Scan for the cell matching the given text and deliver its (x, y) coordinate at center. 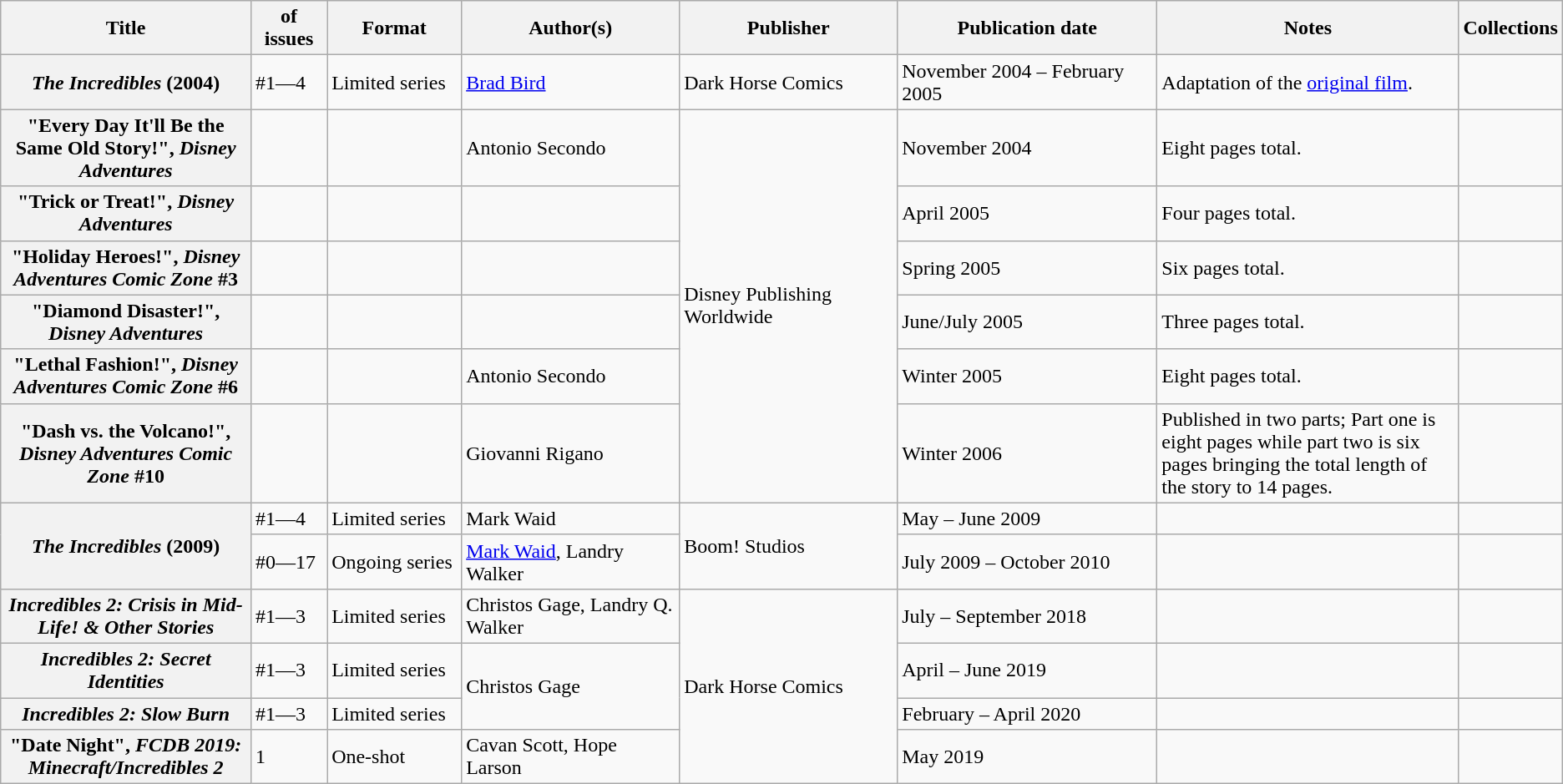
Disney Publishing Worldwide (788, 306)
Author(s) (571, 28)
Publication date (1027, 28)
November 2004 (1027, 148)
"Lethal Fashion!", Disney Adventures Comic Zone #6 (126, 376)
Ongoing series (394, 561)
May 2019 (1027, 756)
Published in two parts; Part one is eight pages while part two is six pages bringing the total length of the story to 14 pages. (1308, 453)
1 (289, 756)
"Date Night", FCDB 2019: Minecraft/Incredibles 2 (126, 756)
Six pages total. (1308, 267)
April – June 2019 (1027, 670)
One-shot (394, 756)
"Holiday Heroes!", Disney Adventures Comic Zone #3 (126, 267)
Spring 2005 (1027, 267)
May – June 2009 (1027, 518)
"Every Day It'll Be the Same Old Story!", Disney Adventures (126, 148)
The Incredibles (2004) (126, 82)
Winter 2005 (1027, 376)
Mark Waid, Landry Walker (571, 561)
#0—17 (289, 561)
Incredibles 2: Crisis in Mid-Life! & Other Stories (126, 616)
"Dash vs. the Volcano!", Disney Adventures Comic Zone #10 (126, 453)
November 2004 – February 2005 (1027, 82)
Format (394, 28)
"Diamond Disaster!", Disney Adventures (126, 322)
June/July 2005 (1027, 322)
Cavan Scott, Hope Larson (571, 756)
"Trick or Treat!", Disney Adventures (126, 214)
The Incredibles (2009) (126, 546)
Collections (1510, 28)
Four pages total. (1308, 214)
of issues (289, 28)
Title (126, 28)
Brad Bird (571, 82)
Publisher (788, 28)
July – September 2018 (1027, 616)
Giovanni Rigano (571, 453)
February – April 2020 (1027, 714)
Christos Gage (571, 686)
Incredibles 2: Slow Burn (126, 714)
Boom! Studios (788, 546)
Winter 2006 (1027, 453)
Adaptation of the original film. (1308, 82)
Three pages total. (1308, 322)
July 2009 – October 2010 (1027, 561)
Incredibles 2: Secret Identities (126, 670)
April 2005 (1027, 214)
Christos Gage, Landry Q. Walker (571, 616)
Notes (1308, 28)
Mark Waid (571, 518)
